Extract the (X, Y) coordinate from the center of the cell holding the provided text.  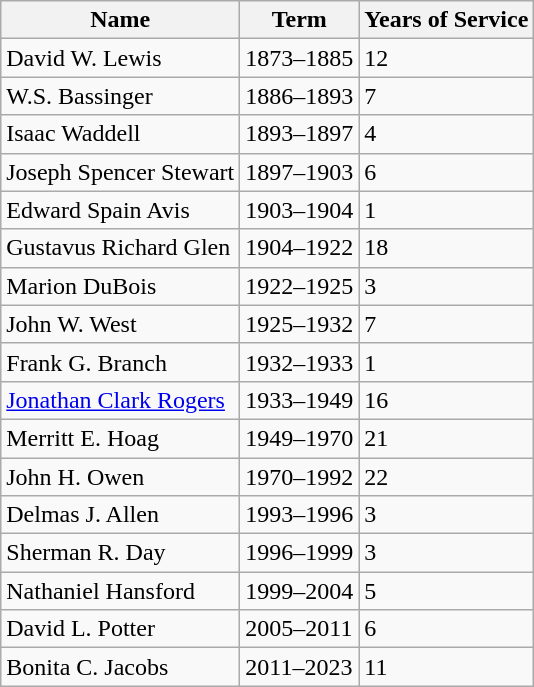
Term (300, 20)
1904–1922 (300, 248)
Bonita C. Jacobs (120, 667)
W.S. Bassinger (120, 96)
Merritt E. Hoag (120, 438)
Years of Service (446, 20)
2005–2011 (300, 629)
Frank G. Branch (120, 362)
1933–1949 (300, 400)
Delmas J. Allen (120, 515)
John H. Owen (120, 477)
1925–1932 (300, 324)
1970–1992 (300, 477)
David W. Lewis (120, 58)
5 (446, 591)
Sherman R. Day (120, 553)
John W. West (120, 324)
16 (446, 400)
David L. Potter (120, 629)
Edward Spain Avis (120, 210)
1999–2004 (300, 591)
1886–1893 (300, 96)
1993–1996 (300, 515)
Joseph Spencer Stewart (120, 172)
1893–1897 (300, 134)
Isaac Waddell (120, 134)
1996–1999 (300, 553)
Marion DuBois (120, 286)
Nathaniel Hansford (120, 591)
1903–1904 (300, 210)
Name (120, 20)
1932–1933 (300, 362)
22 (446, 477)
1897–1903 (300, 172)
12 (446, 58)
21 (446, 438)
4 (446, 134)
1949–1970 (300, 438)
Gustavus Richard Glen (120, 248)
1873–1885 (300, 58)
Jonathan Clark Rogers (120, 400)
2011–2023 (300, 667)
11 (446, 667)
18 (446, 248)
1922–1925 (300, 286)
